Output the (X, Y) coordinate of the center of the cell containing the given text.  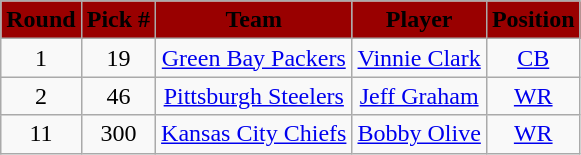
CB (533, 58)
11 (41, 134)
46 (118, 96)
Player (419, 20)
Team (254, 20)
1 (41, 58)
Green Bay Packers (254, 58)
Pick # (118, 20)
300 (118, 134)
Pittsburgh Steelers (254, 96)
Kansas City Chiefs (254, 134)
Position (533, 20)
2 (41, 96)
Jeff Graham (419, 96)
Round (41, 20)
Vinnie Clark (419, 58)
19 (118, 58)
Bobby Olive (419, 134)
